Identify which cell holds the provided text, then report its (x, y) central coordinate. 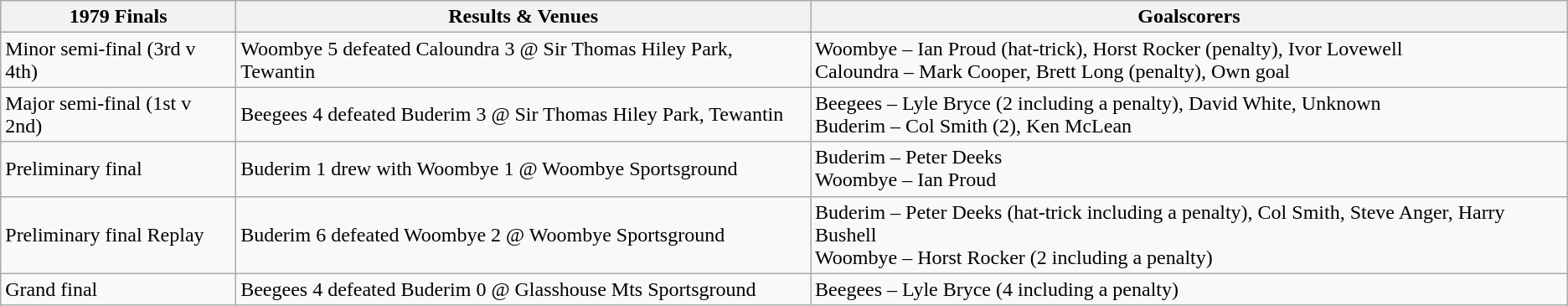
Beegees 4 defeated Buderim 0 @ Glasshouse Mts Sportsground (524, 289)
Beegees – Lyle Bryce (2 including a penalty), David White, UnknownBuderim – Col Smith (2), Ken McLean (1189, 114)
Results & Venues (524, 17)
1979 Finals (119, 17)
Woombye – Ian Proud (hat-trick), Horst Rocker (penalty), Ivor LovewellCaloundra – Mark Cooper, Brett Long (penalty), Own goal (1189, 60)
Preliminary final Replay (119, 235)
Buderim – Peter Deeks (hat-trick including a penalty), Col Smith, Steve Anger, Harry BushellWoombye – Horst Rocker (2 including a penalty) (1189, 235)
Beegees – Lyle Bryce (4 including a penalty) (1189, 289)
Buderim 6 defeated Woombye 2 @ Woombye Sportsground (524, 235)
Woombye 5 defeated Caloundra 3 @ Sir Thomas Hiley Park, Tewantin (524, 60)
Beegees 4 defeated Buderim 3 @ Sir Thomas Hiley Park, Tewantin (524, 114)
Goalscorers (1189, 17)
Grand final (119, 289)
Preliminary final (119, 169)
Buderim 1 drew with Woombye 1 @ Woombye Sportsground (524, 169)
Minor semi-final (3rd v 4th) (119, 60)
Major semi-final (1st v 2nd) (119, 114)
Buderim – Peter DeeksWoombye – Ian Proud (1189, 169)
